Pinpoint the cell where the given text exists, returning its [x, y] midpoint coordinate. 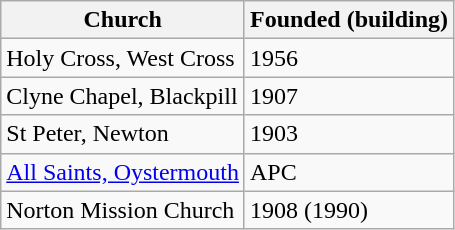
Founded (building) [348, 20]
All Saints, Oystermouth [123, 172]
Clyne Chapel, Blackpill [123, 96]
Norton Mission Church [123, 210]
Holy Cross, West Cross [123, 58]
St Peter, Newton [123, 134]
1908 (1990) [348, 210]
Church [123, 20]
APC [348, 172]
1907 [348, 96]
1956 [348, 58]
1903 [348, 134]
